Locate the cell with the specified text and output its [X, Y] center coordinate. 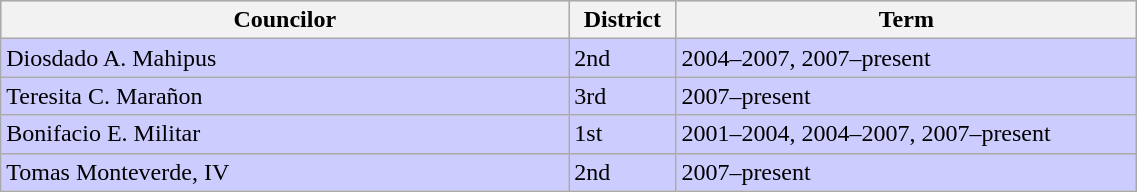
Bonifacio E. Militar [285, 134]
3rd [622, 96]
Teresita C. Marañon [285, 96]
Tomas Monteverde, IV [285, 172]
2004–2007, 2007–present [906, 58]
Diosdado A. Mahipus [285, 58]
1st [622, 134]
District [622, 20]
Councilor [285, 20]
2001–2004, 2004–2007, 2007–present [906, 134]
Term [906, 20]
